Output the (X, Y) coordinate of the center of the cell containing the given text.  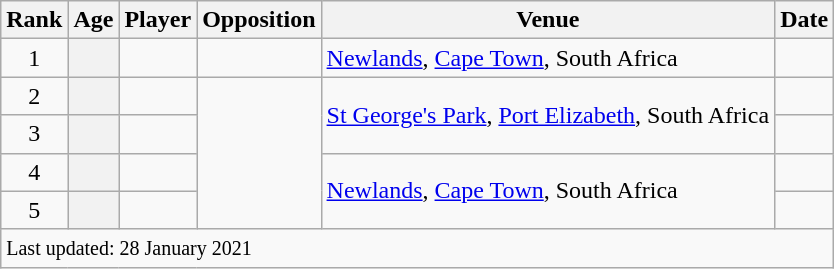
2 (34, 96)
Opposition (259, 20)
St George's Park, Port Elizabeth, South Africa (548, 115)
1 (34, 58)
Venue (548, 20)
Age (94, 20)
Player (158, 20)
Date (804, 20)
Last updated: 28 January 2021 (418, 248)
5 (34, 210)
4 (34, 172)
Rank (34, 20)
3 (34, 134)
